Find where the given text appears and provide that cell's center as (X, Y) coordinate. 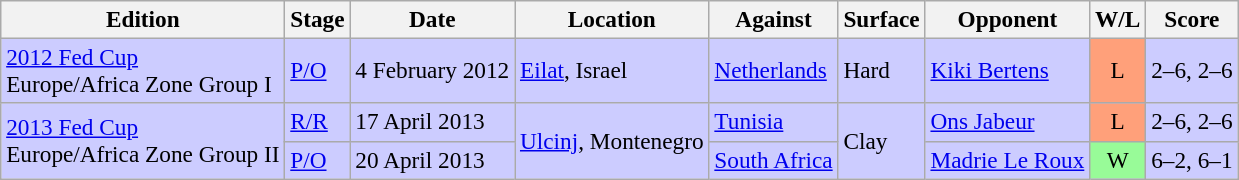
2013 Fed Cup Europe/Africa Zone Group II (143, 141)
2012 Fed Cup Europe/Africa Zone Group I (143, 70)
W/L (1118, 19)
R/R (318, 122)
Hard (882, 70)
Eilat, Israel (612, 70)
South Africa (774, 160)
Ulcinj, Montenegro (612, 141)
6–2, 6–1 (1192, 160)
4 February 2012 (432, 70)
Date (432, 19)
Madrie Le Roux (1008, 160)
20 April 2013 (432, 160)
Against (774, 19)
Clay (882, 141)
Netherlands (774, 70)
17 April 2013 (432, 122)
Surface (882, 19)
Tunisia (774, 122)
Opponent (1008, 19)
Score (1192, 19)
Edition (143, 19)
Location (612, 19)
Ons Jabeur (1008, 122)
Kiki Bertens (1008, 70)
Stage (318, 19)
W (1118, 160)
